Output the [x, y] coordinate of the center of the cell containing the given text.  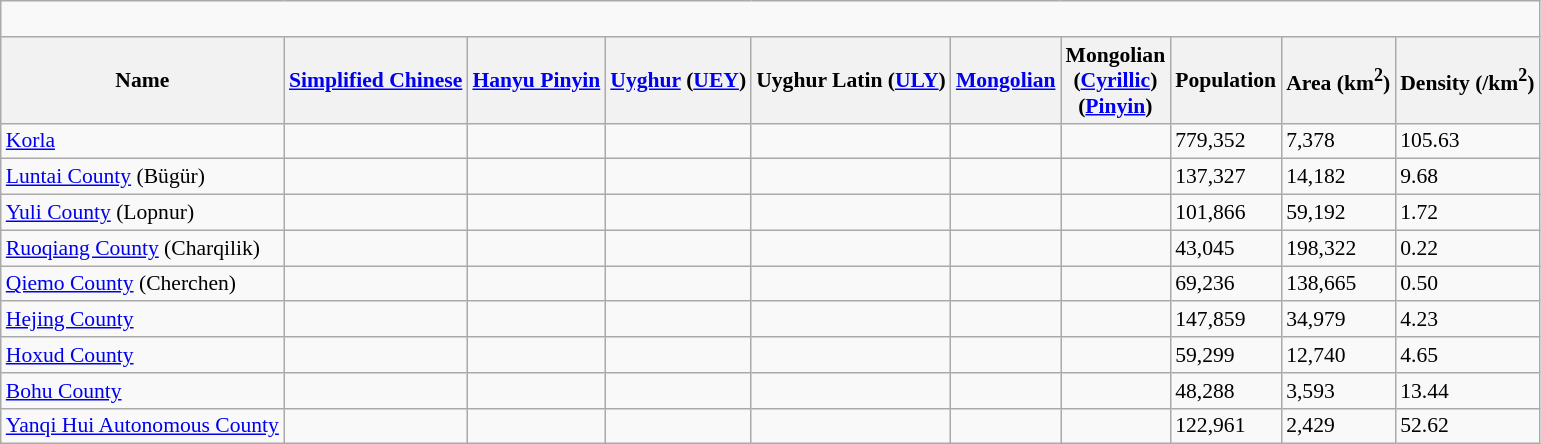
Bohu County [142, 391]
Uyghur Latin (ULY) [851, 80]
779,352 [1226, 141]
4.23 [1467, 320]
122,961 [1226, 426]
105.63 [1467, 141]
Density (/km2) [1467, 80]
Name [142, 80]
1.72 [1467, 213]
Hoxud County [142, 355]
Mongolian [1006, 80]
147,859 [1226, 320]
34,979 [1338, 320]
13.44 [1467, 391]
Area (km2) [1338, 80]
Uyghur (UEY) [678, 80]
Qiemo County (Cherchen) [142, 284]
9.68 [1467, 177]
Simplified Chinese [376, 80]
59,299 [1226, 355]
0.50 [1467, 284]
Hanyu Pinyin [536, 80]
0.22 [1467, 248]
4.65 [1467, 355]
14,182 [1338, 177]
Yuli County (Lopnur) [142, 213]
59,192 [1338, 213]
101,866 [1226, 213]
138,665 [1338, 284]
Mongolian(Cyrillic)(Pinyin) [1116, 80]
69,236 [1226, 284]
Korla [142, 141]
Yanqi Hui Autonomous County [142, 426]
12,740 [1338, 355]
2,429 [1338, 426]
43,045 [1226, 248]
137,327 [1226, 177]
7,378 [1338, 141]
198,322 [1338, 248]
Population [1226, 80]
48,288 [1226, 391]
3,593 [1338, 391]
Ruoqiang County (Charqilik) [142, 248]
52.62 [1467, 426]
Hejing County [142, 320]
Luntai County (Bügür) [142, 177]
